Identify which cell holds the provided text, then report its [x, y] central coordinate. 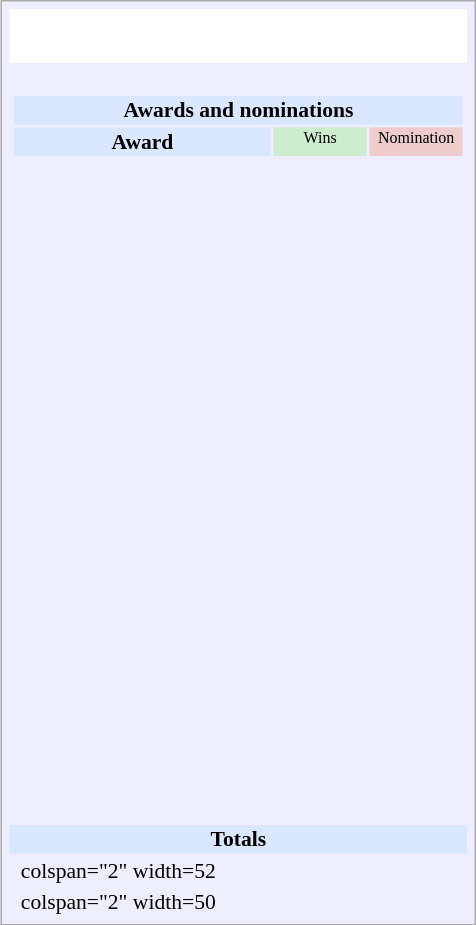
Totals [239, 839]
Nomination [416, 141]
Awards and nominations Award Wins Nomination [239, 444]
colspan="2" width=52 [243, 870]
Wins [320, 141]
Awards and nominations [238, 110]
Award [142, 141]
colspan="2" width=50 [243, 902]
